For the text-containing cell, return its midpoint in (x, y) coordinate format. 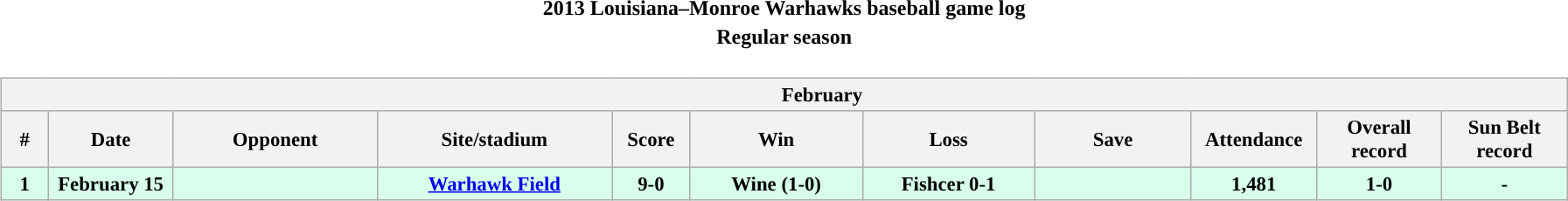
Save (1112, 140)
# (24, 140)
Sun Belt record (1504, 140)
Fishcer 0-1 (948, 184)
Warhawk Field (495, 184)
Win (777, 140)
Score (652, 140)
Loss (948, 140)
February (784, 94)
Overall record (1378, 140)
Date (110, 140)
1,481 (1254, 184)
- (1504, 184)
1-0 (1378, 184)
Opponent (275, 140)
Attendance (1254, 140)
1 (24, 184)
Wine (1-0) (777, 184)
9-0 (652, 184)
February 15 (110, 184)
Site/stadium (495, 140)
